From the cell containing the given text, extract its center point as [x, y] coordinate. 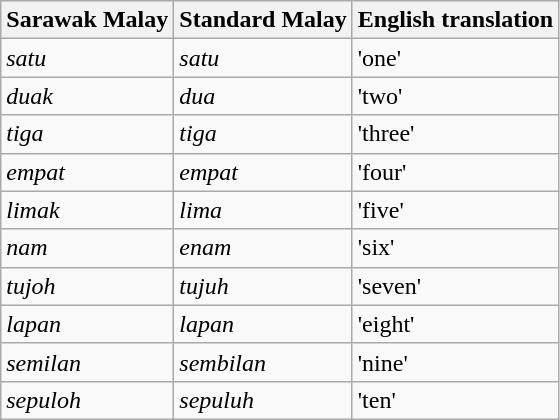
'four' [455, 172]
Sarawak Malay [88, 20]
'three' [455, 134]
'six' [455, 248]
lima [263, 210]
sembilan [263, 362]
tujoh [88, 286]
tujuh [263, 286]
limak [88, 210]
dua [263, 96]
duak [88, 96]
sepuluh [263, 400]
'nine' [455, 362]
'five' [455, 210]
'ten' [455, 400]
'seven' [455, 286]
English translation [455, 20]
'one' [455, 58]
nam [88, 248]
'two' [455, 96]
sepuloh [88, 400]
Standard Malay [263, 20]
'eight' [455, 324]
semilan [88, 362]
enam [263, 248]
